Return [X, Y] of the center of cell containing provided text 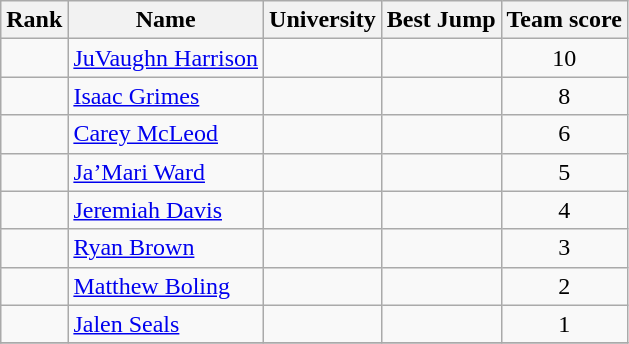
6 [564, 134]
Jalen Seals [166, 324]
Rank [34, 20]
Best Jump [441, 20]
University [323, 20]
5 [564, 172]
3 [564, 248]
Ryan Brown [166, 248]
Ja’Mari Ward [166, 172]
Isaac Grimes [166, 96]
10 [564, 58]
2 [564, 286]
Matthew Boling [166, 286]
Carey McLeod [166, 134]
JuVaughn Harrison [166, 58]
8 [564, 96]
Team score [564, 20]
4 [564, 210]
Jeremiah Davis [166, 210]
Name [166, 20]
1 [564, 324]
